Provide the [x, y] coordinate of the cell's center where the given text is located.  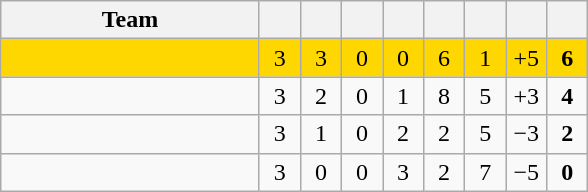
8 [444, 96]
4 [568, 96]
−5 [526, 172]
Team [130, 20]
+5 [526, 58]
−3 [526, 134]
7 [486, 172]
+3 [526, 96]
